Output the [X, Y] coordinate of the center of the cell containing the given text.  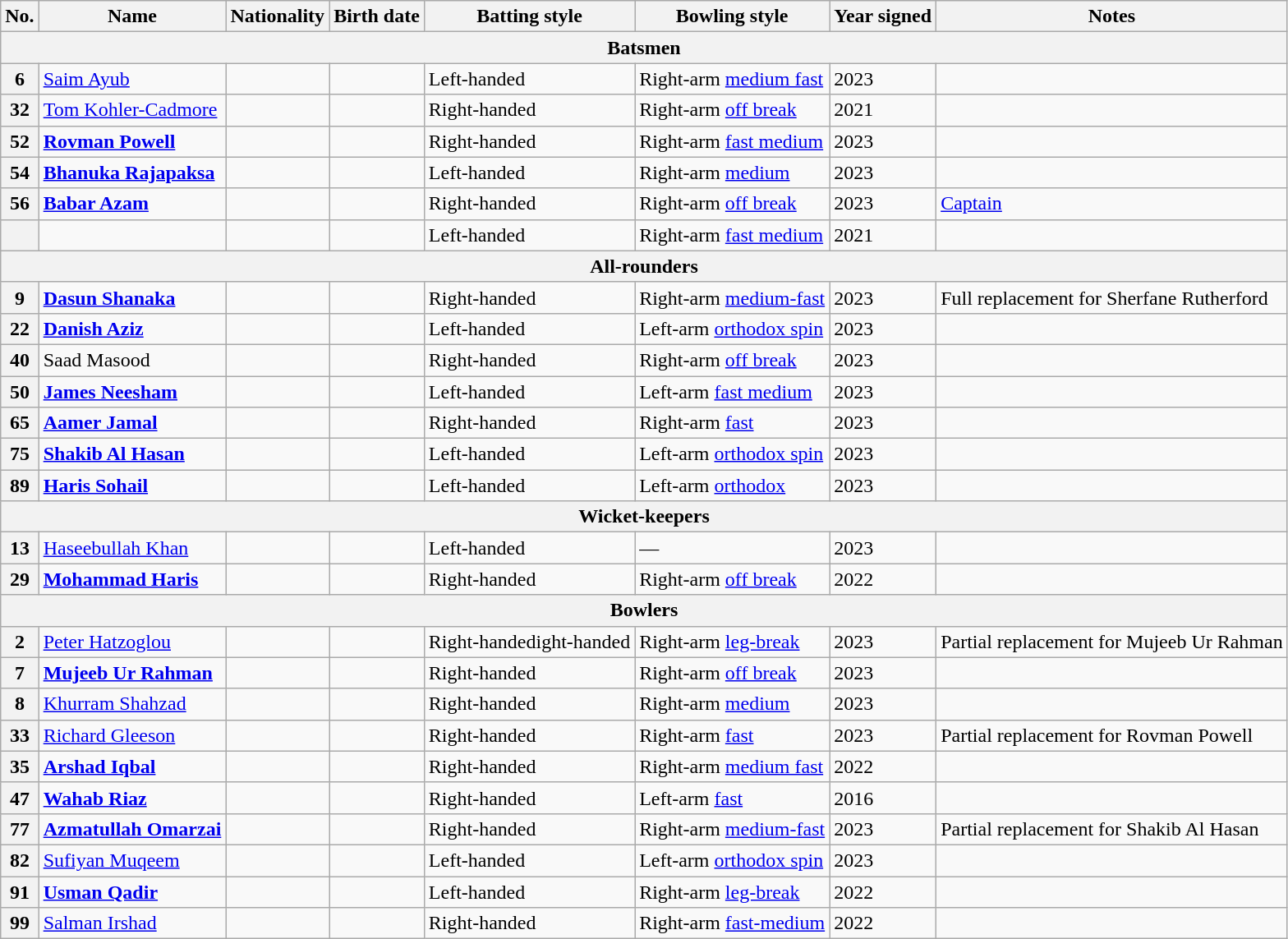
2016 [883, 798]
Richard Gleeson [132, 735]
Birth date [377, 16]
Shakib Al Hasan [132, 454]
Aamer Jamal [132, 423]
Wicket-keepers [644, 517]
Mujeeb Ur Rahman [132, 673]
8 [20, 704]
Salman Irshad [132, 923]
— [733, 548]
Batting style [529, 16]
Khurram Shahzad [132, 704]
32 [20, 110]
9 [20, 297]
Wahab Riaz [132, 798]
Notes [1112, 16]
Saim Ayub [132, 79]
Rovman Powell [132, 141]
91 [20, 891]
Name [132, 16]
Left-arm orthodox [733, 486]
Bowlers [644, 610]
6 [20, 79]
Partial replacement for Rovman Powell [1112, 735]
56 [20, 204]
2 [20, 642]
Saad Masood [132, 360]
89 [20, 486]
54 [20, 173]
Danish Aziz [132, 329]
52 [20, 141]
James Neesham [132, 392]
Left-arm fast [733, 798]
29 [20, 579]
Year signed [883, 16]
Bhanuka Rajapaksa [132, 173]
Arshad Iqbal [132, 766]
Tom Kohler-Cadmore [132, 110]
Haris Sohail [132, 486]
Batsmen [644, 48]
Babar Azam [132, 204]
Dasun Shanaka [132, 297]
40 [20, 360]
82 [20, 860]
Left-arm fast medium [733, 392]
Mohammad Haris [132, 579]
47 [20, 798]
7 [20, 673]
Partial replacement for Shakib Al Hasan [1112, 829]
All-rounders [644, 266]
Partial replacement for Mujeeb Ur Rahman [1112, 642]
Bowling style [733, 16]
No. [20, 16]
Sufiyan Muqeem [132, 860]
Captain [1112, 204]
Peter Hatzoglou [132, 642]
77 [20, 829]
50 [20, 392]
99 [20, 923]
35 [20, 766]
Azmatullah Omarzai [132, 829]
33 [20, 735]
Right-handedight-handed [529, 642]
Full replacement for Sherfane Rutherford [1112, 297]
Nationality [278, 16]
13 [20, 548]
Usman Qadir [132, 891]
65 [20, 423]
Right-arm fast-medium [733, 923]
75 [20, 454]
22 [20, 329]
Haseebullah Khan [132, 548]
